From the cell containing the given text, extract its center point as [x, y] coordinate. 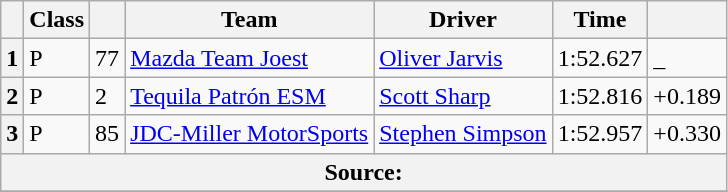
Source: [364, 172]
Oliver Jarvis [463, 58]
Stephen Simpson [463, 134]
Mazda Team Joest [250, 58]
Team [250, 20]
1 [12, 58]
85 [108, 134]
77 [108, 58]
1:52.957 [600, 134]
+0.189 [688, 96]
3 [12, 134]
Driver [463, 20]
JDC-Miller MotorSports [250, 134]
Class [57, 20]
1:52.816 [600, 96]
+0.330 [688, 134]
1:52.627 [600, 58]
Tequila Patrón ESM [250, 96]
_ [688, 58]
Time [600, 20]
Scott Sharp [463, 96]
